Locate the cell with the specified text and output its (X, Y) center coordinate. 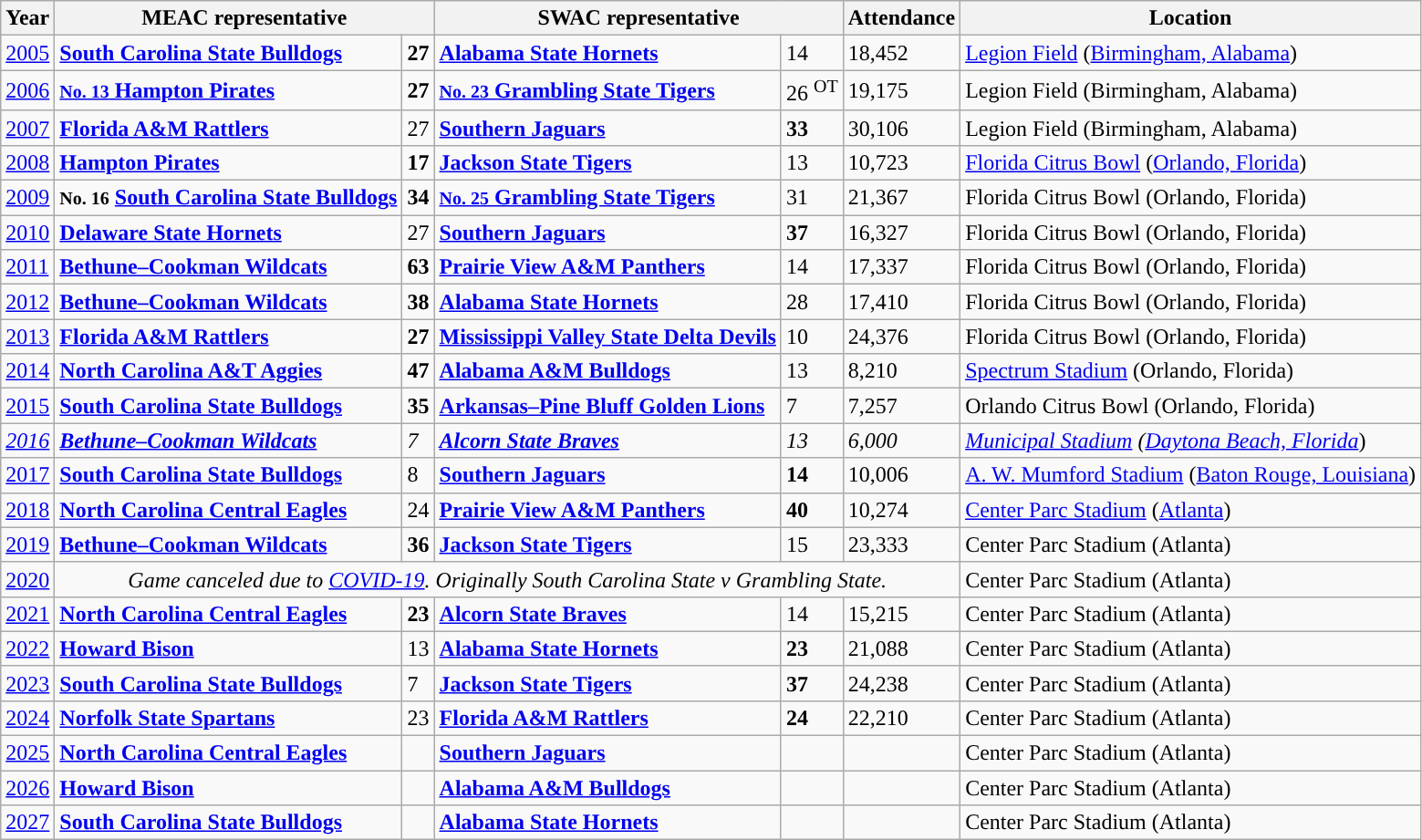
15 (812, 544)
2022 (27, 648)
2009 (27, 198)
2017 (27, 475)
2012 (27, 302)
15,215 (901, 614)
2020 (27, 579)
2015 (27, 406)
SWAC representative (638, 18)
21,367 (901, 198)
2026 (27, 788)
MEAC representative (244, 18)
34 (418, 198)
7,257 (901, 406)
10,723 (901, 162)
2010 (27, 233)
17,337 (901, 267)
28 (812, 302)
2016 (27, 441)
2018 (27, 510)
Norfolk State Spartans (228, 718)
19,175 (901, 91)
2019 (27, 544)
24,238 (901, 683)
24,376 (901, 337)
2025 (27, 753)
35 (418, 406)
A. W. Mumford Stadium (Baton Rouge, Louisiana) (1191, 475)
No. 13 Hampton Pirates (228, 91)
2014 (27, 371)
Arkansas–Pine Bluff Golden Lions (607, 406)
22,210 (901, 718)
2024 (27, 718)
Delaware State Hornets (228, 233)
2008 (27, 162)
26 OT (812, 91)
8,210 (901, 371)
2011 (27, 267)
40 (812, 510)
Spectrum Stadium (Orlando, Florida) (1191, 371)
2005 (27, 53)
2023 (27, 683)
33 (812, 128)
2027 (27, 823)
17 (418, 162)
Game canceled due to COVID-19. Originally South Carolina State v Grambling State. (507, 579)
38 (418, 302)
63 (418, 267)
30,106 (901, 128)
18,452 (901, 53)
2006 (27, 91)
47 (418, 371)
2021 (27, 614)
Municipal Stadium (Daytona Beach, Florida) (1191, 441)
Orlando Citrus Bowl (Orlando, Florida) (1191, 406)
North Carolina A&T Aggies (228, 371)
8 (418, 475)
17,410 (901, 302)
36 (418, 544)
6,000 (901, 441)
21,088 (901, 648)
2013 (27, 337)
Mississippi Valley State Delta Devils (607, 337)
2007 (27, 128)
10,006 (901, 475)
31 (812, 198)
10 (812, 337)
16,327 (901, 233)
Location (1191, 18)
No. 25 Grambling State Tigers (607, 198)
Hampton Pirates (228, 162)
Attendance (901, 18)
Year (27, 18)
10,274 (901, 510)
No. 16 South Carolina State Bulldogs (228, 198)
No. 23 Grambling State Tigers (607, 91)
23,333 (901, 544)
